Determine the [x, y] coordinate at the center of the cell enclosing the given text.  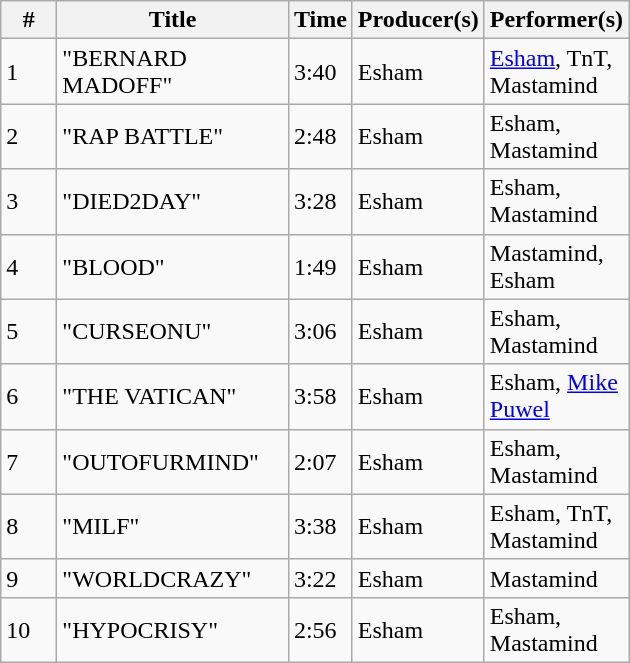
"THE VATICAN" [173, 396]
2:56 [320, 630]
1 [29, 72]
5 [29, 332]
3:06 [320, 332]
"MILF" [173, 526]
Title [173, 20]
"CURSEONU" [173, 332]
"OUTOFURMIND" [173, 462]
"BLOOD" [173, 266]
3:58 [320, 396]
Performer(s) [556, 20]
3:22 [320, 578]
Mastamind [556, 578]
2:48 [320, 136]
Mastamind, Esham [556, 266]
3 [29, 202]
2:07 [320, 462]
3:40 [320, 72]
9 [29, 578]
"RAP BATTLE" [173, 136]
3:38 [320, 526]
8 [29, 526]
Producer(s) [418, 20]
1:49 [320, 266]
"DIED2DAY" [173, 202]
3:28 [320, 202]
7 [29, 462]
6 [29, 396]
"HYPOCRISY" [173, 630]
# [29, 20]
"WORLDCRAZY" [173, 578]
"BERNARD MADOFF" [173, 72]
2 [29, 136]
Esham, Mike Puwel [556, 396]
Time [320, 20]
10 [29, 630]
4 [29, 266]
